Provide the [X, Y] coordinate of the cell's center where the given text is located.  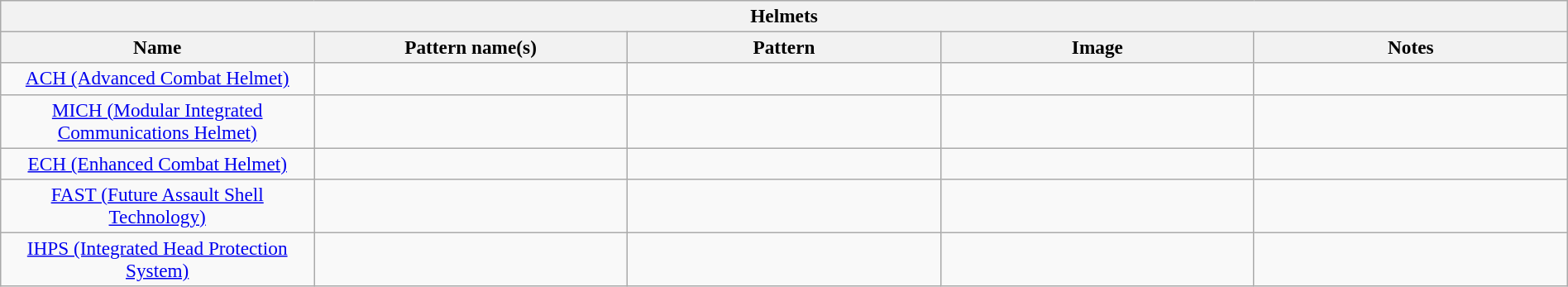
ECH (Enhanced Combat Helmet) [157, 163]
Notes [1411, 47]
Pattern [784, 47]
Name [157, 47]
Helmets [784, 16]
FAST (Future Assault Shell Technology) [157, 205]
MICH (Modular Integrated Communications Helmet) [157, 121]
Image [1097, 47]
IHPS (Integrated Head Protection System) [157, 260]
Pattern name(s) [471, 47]
ACH (Advanced Combat Helmet) [157, 79]
